Detect which cell encompasses the target text, then output its (X, Y) center coordinate. 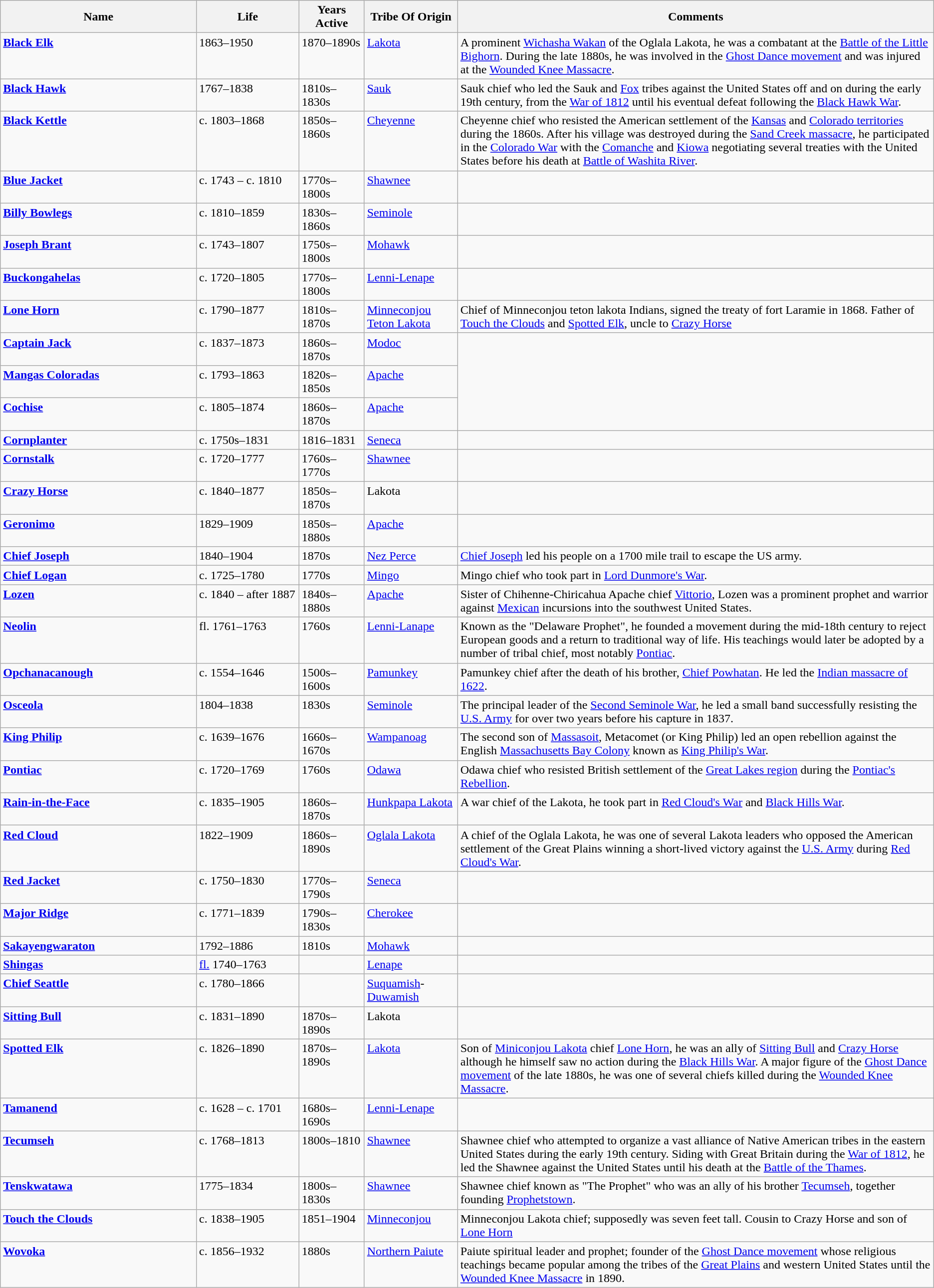
Pamunkey (411, 679)
1775–1834 (248, 1193)
Tenskwatawa (99, 1193)
Lozen (99, 601)
Red Jacket (99, 887)
1680s–1690s (331, 1114)
1660s–1670s (331, 744)
Minneconjou (411, 1225)
Wovoka (99, 1265)
1840s–1880s (331, 601)
c. 1628 – c. 1701 (248, 1114)
Crazy Horse (99, 498)
c. 1554–1646 (248, 679)
1860s–1890s (331, 848)
1850s–1880s (331, 531)
Mingo (411, 575)
Chief Joseph led his people on a 1700 mile trail to escape the US army. (696, 556)
Billy Bowlegs (99, 219)
Chief Joseph (99, 556)
1804–1838 (248, 711)
Black Hawk (99, 95)
Oglala Lakota (411, 848)
c. 1790–1877 (248, 316)
A war chief of the Lakota, he took part in Red Cloud's War and Black Hills War. (696, 809)
Lone Horn (99, 316)
Cheyenne (411, 141)
Chief Seattle (99, 991)
Lenape (411, 965)
Modoc (411, 349)
Sauk (411, 95)
Cornplanter (99, 439)
1792–1886 (248, 945)
1750s–1800s (331, 251)
1850s–1870s (331, 498)
c. 1856–1932 (248, 1265)
c. 1837–1873 (248, 349)
Nez Perce (411, 556)
c. 1803–1868 (248, 141)
fl. 1761–1763 (248, 640)
1800s–1830s (331, 1193)
c. 1725–1780 (248, 575)
1760s–1770s (331, 466)
c. 1835–1905 (248, 809)
1800s–1810 (331, 1154)
1816–1831 (331, 439)
Wampanoag (411, 744)
Spotted Elk (99, 1069)
Cherokee (411, 920)
Sitting Bull (99, 1023)
1790s–1830s (331, 920)
Suquamish-Duwamish (411, 991)
1829–1909 (248, 531)
1810s (331, 945)
1880s (331, 1265)
c. 1720–1769 (248, 776)
Black Kettle (99, 141)
Shingas (99, 965)
Life (248, 17)
Tribe Of Origin (411, 17)
c. 1768–1813 (248, 1154)
Northern Paiute (411, 1265)
Geronimo (99, 531)
Minneconjou Lakota chief; supposedly was seven feet tall. Cousin to Crazy Horse and son of Lone Horn (696, 1225)
1870–1890s (331, 56)
Chief Logan (99, 575)
1830s (331, 711)
Years Active (331, 17)
1822–1909 (248, 848)
c. 1750–1830 (248, 887)
Shawnee chief known as "The Prophet" who was an ally of his brother Tecumseh, together founding Prophetstown. (696, 1193)
c. 1743 – c. 1810 (248, 187)
Lenni-Lanape (411, 640)
c. 1743–1807 (248, 251)
Black Elk (99, 56)
1770s (331, 575)
Tecumseh (99, 1154)
Name (99, 17)
Hunkpapa Lakota (411, 809)
Cornstalk (99, 466)
c. 1780–1866 (248, 991)
King Philip (99, 744)
Odawa chief who resisted British settlement of the Great Lakes region during the Pontiac's Rebellion. (696, 776)
Opchanacanough (99, 679)
1810s–1870s (331, 316)
1770s–1790s (331, 887)
1850s–1860s (331, 141)
c. 1771–1839 (248, 920)
1767–1838 (248, 95)
Touch the Clouds (99, 1225)
Odawa (411, 776)
Buckongahelas (99, 284)
Tamanend (99, 1114)
c. 1805–1874 (248, 414)
1840–1904 (248, 556)
Osceola (99, 711)
1820s–1850s (331, 381)
Cochise (99, 414)
1851–1904 (331, 1225)
Major Ridge (99, 920)
Mangas Coloradas (99, 381)
c. 1750s–1831 (248, 439)
c. 1793–1863 (248, 381)
Rain-in-the-Face (99, 809)
c. 1720–1805 (248, 284)
c. 1810–1859 (248, 219)
c. 1720–1777 (248, 466)
Pontiac (99, 776)
c. 1838–1905 (248, 1225)
c. 1840–1877 (248, 498)
Neolin (99, 640)
Minneconjou Teton Lakota (411, 316)
Comments (696, 17)
Pamunkey chief after the death of his brother, Chief Powhatan. He led the Indian massacre of 1622. (696, 679)
Joseph Brant (99, 251)
1500s–1600s (331, 679)
c. 1639–1676 (248, 744)
1863–1950 (248, 56)
Mingo chief who took part in Lord Dunmore's War. (696, 575)
1810s–1830s (331, 95)
c. 1831–1890 (248, 1023)
1830s–1860s (331, 219)
1870s (331, 556)
Blue Jacket (99, 187)
c. 1840 – after 1887 (248, 601)
Sakayengwaraton (99, 945)
c. 1826–1890 (248, 1069)
Captain Jack (99, 349)
Red Cloud (99, 848)
fl. 1740–1763 (248, 965)
